Locate the cell with the specified text and output its (x, y) center coordinate. 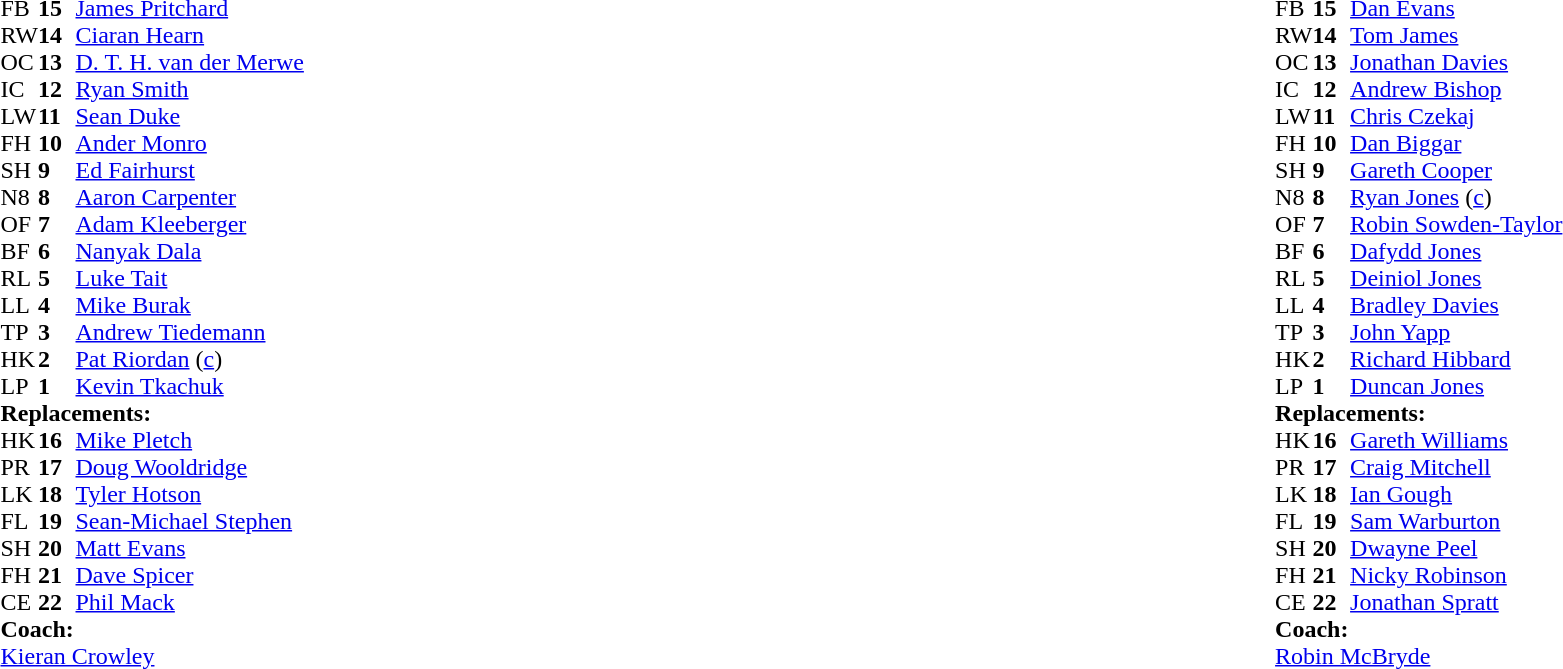
Adam Kleeberger (190, 224)
Richard Hibbard (1456, 360)
John Yapp (1456, 332)
Tyler Hotson (190, 494)
Doug Wooldridge (190, 468)
Ed Fairhurst (190, 170)
Kieran Crowley (152, 656)
Craig Mitchell (1456, 468)
Phil Mack (190, 602)
D. T. H. van der Merwe (190, 62)
Kevin Tkachuk (190, 386)
Ciaran Hearn (190, 36)
Pat Riordan (c) (190, 360)
Nanyak Dala (190, 252)
Gareth Cooper (1456, 170)
Andrew Tiedemann (190, 332)
Aaron Carpenter (190, 198)
Deiniol Jones (1456, 278)
Duncan Jones (1456, 386)
Ryan Smith (190, 90)
Jonathan Davies (1456, 62)
Ander Monro (190, 144)
Ian Gough (1456, 494)
Nicky Robinson (1456, 576)
Chris Czekaj (1456, 116)
Matt Evans (190, 548)
Dafydd Jones (1456, 252)
Ryan Jones (c) (1456, 198)
Mike Pletch (190, 440)
Gareth Williams (1456, 440)
Sam Warburton (1456, 522)
Dave Spicer (190, 576)
Sean Duke (190, 116)
Dan Biggar (1456, 144)
Luke Tait (190, 278)
Tom James (1456, 36)
Mike Burak (190, 306)
Robin Sowden-Taylor (1456, 224)
Dwayne Peel (1456, 548)
Jonathan Spratt (1456, 602)
Andrew Bishop (1456, 90)
Sean-Michael Stephen (190, 522)
Bradley Davies (1456, 306)
Robin McBryde (1418, 656)
